Extract the (X, Y) coordinate from the center of the cell holding the provided text.  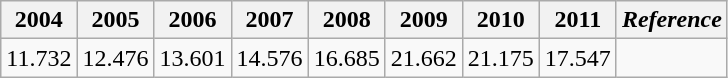
21.175 (500, 58)
13.601 (192, 58)
2010 (500, 20)
17.547 (578, 58)
2005 (116, 20)
2004 (39, 20)
16.685 (346, 58)
21.662 (424, 58)
11.732 (39, 58)
2011 (578, 20)
Reference (672, 20)
12.476 (116, 58)
2007 (270, 20)
2009 (424, 20)
14.576 (270, 58)
2008 (346, 20)
2006 (192, 20)
